Search for the cell housing the specified text and yield its [x, y] center coordinate. 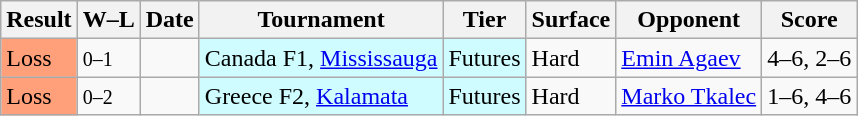
Tournament [321, 20]
Opponent [689, 20]
Canada F1, Mississauga [321, 58]
Surface [571, 20]
Marko Tkalec [689, 96]
Score [810, 20]
W–L [108, 20]
Date [170, 20]
1–6, 4–6 [810, 96]
0–2 [108, 96]
4–6, 2–6 [810, 58]
Result [39, 20]
Tier [484, 20]
Greece F2, Kalamata [321, 96]
Emin Agaev [689, 58]
0–1 [108, 58]
